For the text-containing cell, return its midpoint in (X, Y) coordinate format. 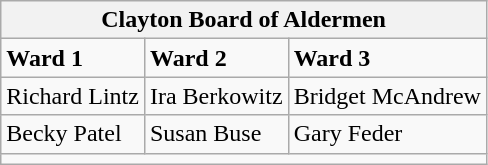
Ward 2 (216, 58)
Susan Buse (216, 134)
Bridget McAndrew (387, 96)
Ira Berkowitz (216, 96)
Becky Patel (73, 134)
Clayton Board of Aldermen (244, 20)
Gary Feder (387, 134)
Ward 1 (73, 58)
Ward 3 (387, 58)
Richard Lintz (73, 96)
